Detect which cell encompasses the target text, then output its (X, Y) center coordinate. 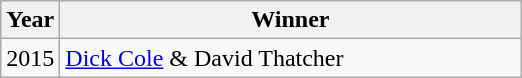
2015 (30, 58)
Winner (290, 20)
Year (30, 20)
Dick Cole & David Thatcher (290, 58)
